Extract the [X, Y] coordinate from the center of the cell holding the provided text.  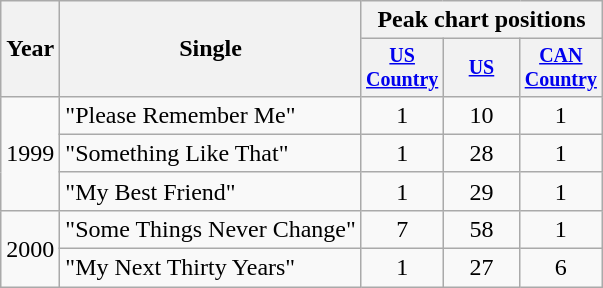
10 [482, 115]
US [482, 68]
29 [482, 191]
27 [482, 268]
58 [482, 229]
CAN Country [561, 68]
"My Next Thirty Years" [211, 268]
Single [211, 49]
6 [561, 268]
7 [402, 229]
"Something Like That" [211, 153]
28 [482, 153]
Peak chart positions [481, 20]
"My Best Friend" [211, 191]
"Please Remember Me" [211, 115]
Year [30, 49]
"Some Things Never Change" [211, 229]
US Country [402, 68]
1999 [30, 153]
2000 [30, 248]
